Search for the cell housing the specified text and yield its (x, y) center coordinate. 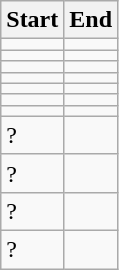
End (91, 20)
Start (32, 20)
